Locate the cell with the specified text and output its (x, y) center coordinate. 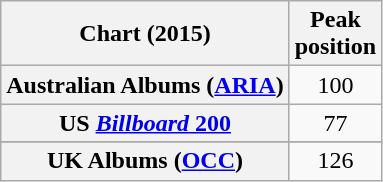
Peakposition (335, 34)
126 (335, 161)
US Billboard 200 (145, 123)
100 (335, 85)
Chart (2015) (145, 34)
UK Albums (OCC) (145, 161)
Australian Albums (ARIA) (145, 85)
77 (335, 123)
